Pinpoint the cell where the given text exists, returning its (X, Y) midpoint coordinate. 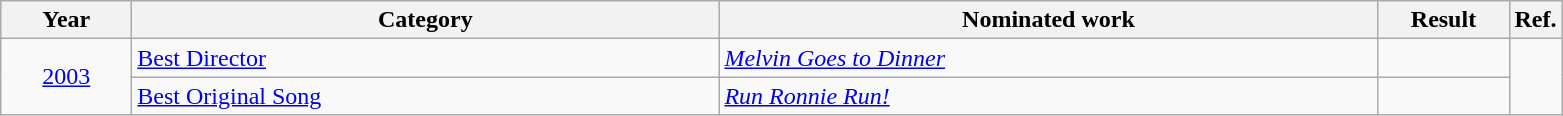
Best Original Song (426, 96)
Melvin Goes to Dinner (1048, 58)
Result (1444, 20)
2003 (66, 77)
Run Ronnie Run! (1048, 96)
Category (426, 20)
Best Director (426, 58)
Ref. (1536, 20)
Nominated work (1048, 20)
Year (66, 20)
